Identify which cell holds the provided text, then report its (X, Y) central coordinate. 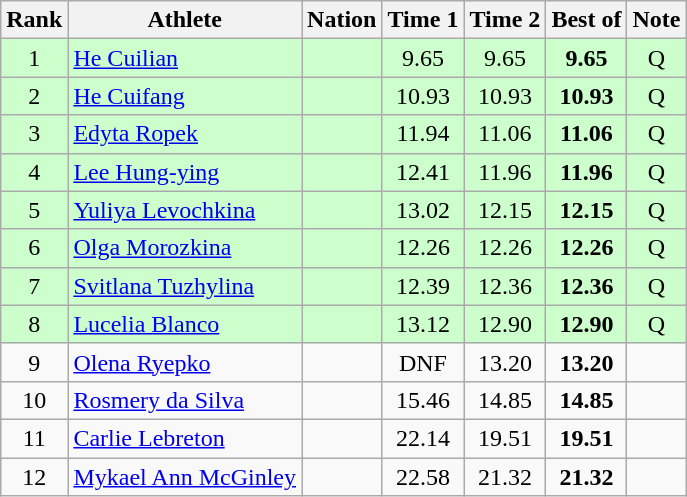
13.02 (423, 210)
6 (34, 248)
Rank (34, 20)
Note (656, 20)
1 (34, 58)
Mykael Ann McGinley (185, 477)
He Cuifang (185, 96)
10 (34, 400)
Olena Ryepko (185, 362)
12 (34, 477)
He Cuilian (185, 58)
Nation (342, 20)
5 (34, 210)
22.14 (423, 438)
Athlete (185, 20)
Edyta Ropek (185, 134)
Best of (586, 20)
Rosmery da Silva (185, 400)
12.39 (423, 286)
2 (34, 96)
3 (34, 134)
13.12 (423, 324)
12.41 (423, 172)
Yuliya Levochkina (185, 210)
Time 2 (505, 20)
Carlie Lebreton (185, 438)
Svitlana Tuzhylina (185, 286)
DNF (423, 362)
11.94 (423, 134)
Time 1 (423, 20)
Lee Hung-ying (185, 172)
4 (34, 172)
Olga Morozkina (185, 248)
Lucelia Blanco (185, 324)
8 (34, 324)
11 (34, 438)
7 (34, 286)
15.46 (423, 400)
22.58 (423, 477)
9 (34, 362)
